Identify which cell holds the provided text, then report its (x, y) central coordinate. 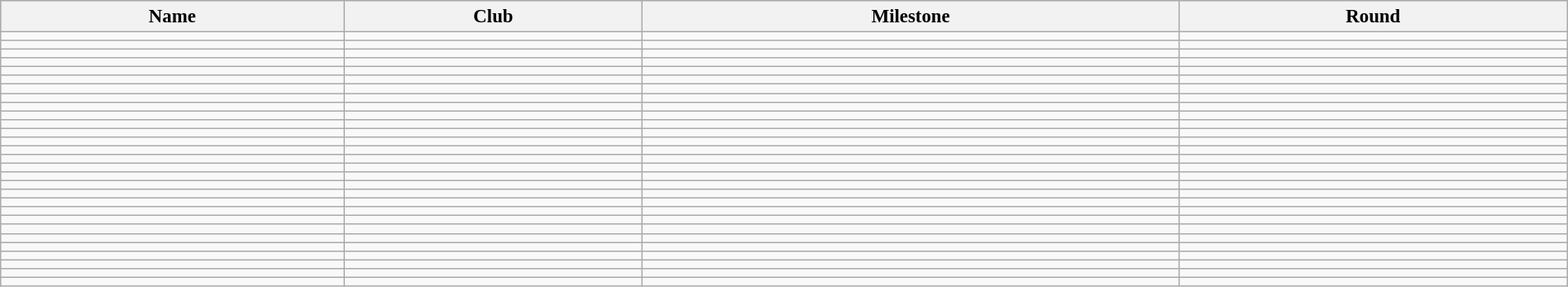
Club (493, 17)
Name (172, 17)
Round (1373, 17)
Milestone (911, 17)
